Output the (x, y) coordinate of the center of the cell containing the given text.  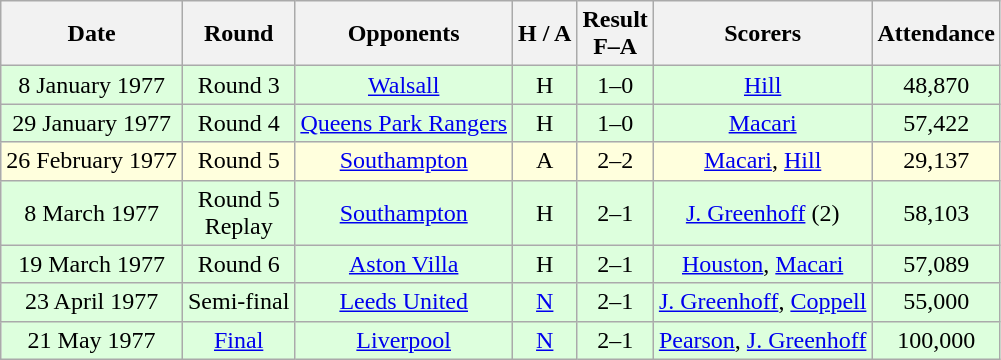
48,870 (936, 85)
8 March 1977 (92, 212)
Final (238, 340)
H / A (545, 34)
Opponents (404, 34)
100,000 (936, 340)
Hill (762, 85)
21 May 1977 (92, 340)
Queens Park Rangers (404, 123)
Walsall (404, 85)
Macari, Hill (762, 161)
Scorers (762, 34)
Semi-final (238, 302)
58,103 (936, 212)
Round 6 (238, 264)
2–2 (615, 161)
Round 3 (238, 85)
Attendance (936, 34)
Pearson, J. Greenhoff (762, 340)
Round (238, 34)
Liverpool (404, 340)
26 February 1977 (92, 161)
J. Greenhoff, Coppell (762, 302)
29,137 (936, 161)
19 March 1977 (92, 264)
8 January 1977 (92, 85)
55,000 (936, 302)
Houston, Macari (762, 264)
Macari (762, 123)
Round 5Replay (238, 212)
A (545, 161)
Date (92, 34)
J. Greenhoff (2) (762, 212)
23 April 1977 (92, 302)
Round 4 (238, 123)
Aston Villa (404, 264)
Leeds United (404, 302)
Round 5 (238, 161)
57,422 (936, 123)
ResultF–A (615, 34)
57,089 (936, 264)
29 January 1977 (92, 123)
